Identify which cell holds the provided text, then report its (x, y) central coordinate. 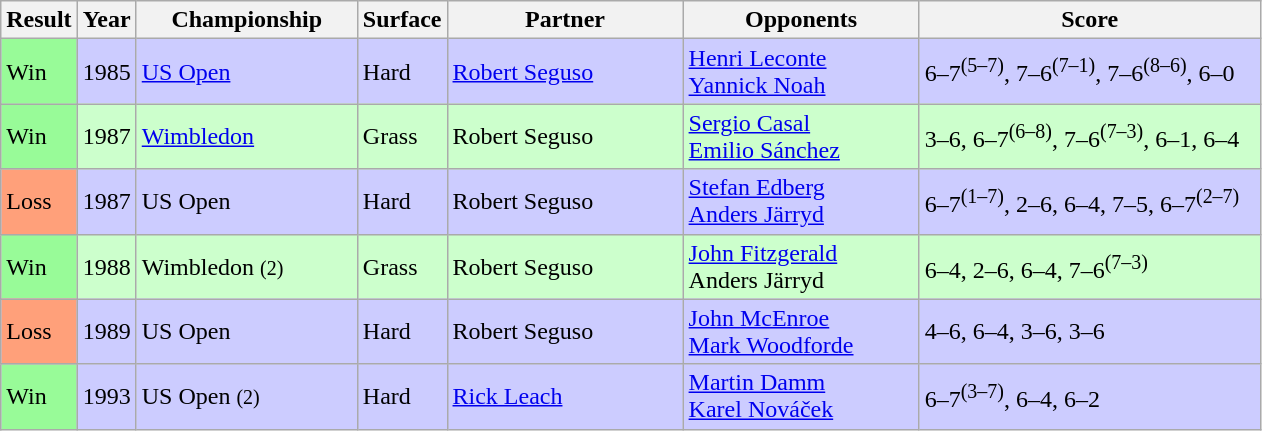
Wimbledon (2) (246, 266)
Opponents (801, 20)
Stefan Edberg Anders Järryd (801, 202)
Partner (565, 20)
Rick Leach (565, 396)
John Fitzgerald Anders Järryd (801, 266)
US Open (2) (246, 396)
3–6, 6–7(6–8), 7–6(7–3), 6–1, 6–4 (1090, 136)
1993 (106, 396)
6–4, 2–6, 6–4, 7–6(7–3) (1090, 266)
Henri Leconte Yannick Noah (801, 72)
Result (39, 20)
6–7(3–7), 6–4, 6–2 (1090, 396)
6–7(1–7), 2–6, 6–4, 7–5, 6–7(2–7) (1090, 202)
Score (1090, 20)
Year (106, 20)
1988 (106, 266)
6–7(5–7), 7–6(7–1), 7–6(8–6), 6–0 (1090, 72)
Championship (246, 20)
Martin Damm Karel Nováček (801, 396)
4–6, 6–4, 3–6, 3–6 (1090, 332)
John McEnroe Mark Woodforde (801, 332)
Surface (402, 20)
Wimbledon (246, 136)
1985 (106, 72)
1989 (106, 332)
Sergio Casal Emilio Sánchez (801, 136)
